Provide the (x, y) coordinate of the cell's center where the given text is located.  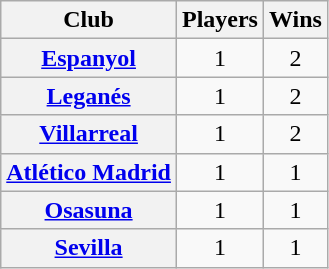
Atlético Madrid (89, 172)
Players (220, 20)
Club (89, 20)
Wins (295, 20)
Leganés (89, 96)
Villarreal (89, 134)
Espanyol (89, 58)
Osasuna (89, 210)
Sevilla (89, 248)
